For the text-containing cell, return its midpoint in [X, Y] coordinate format. 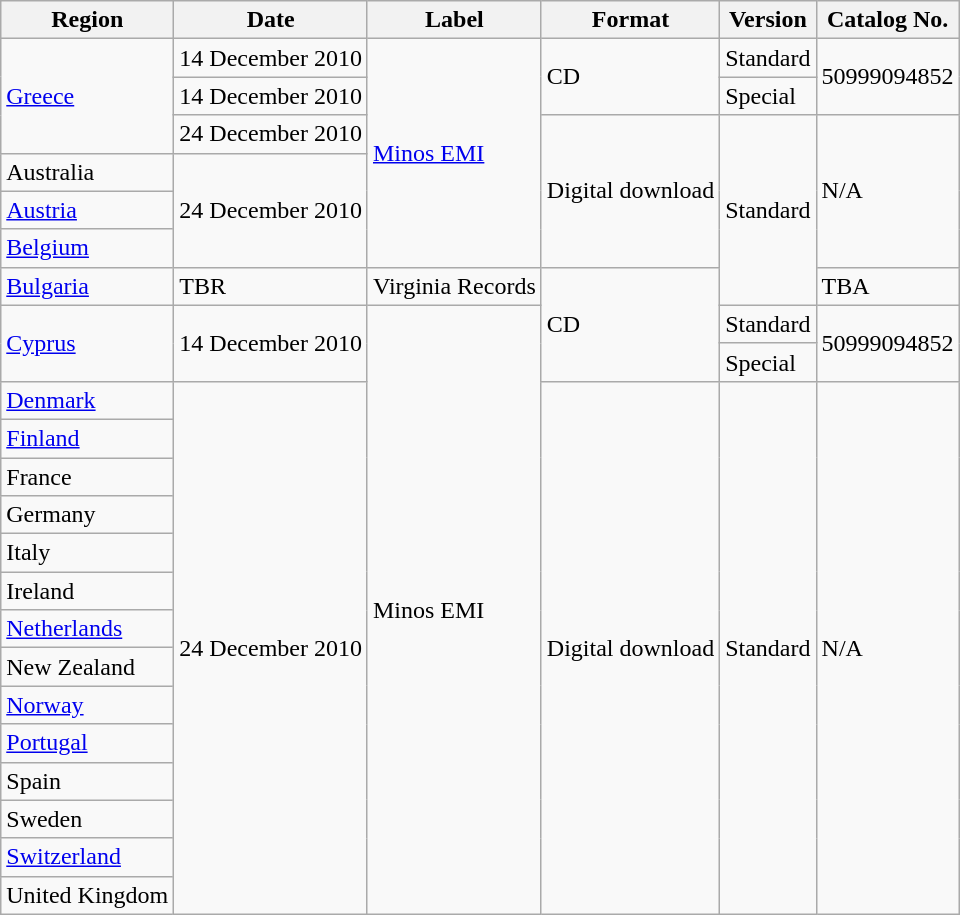
Germany [88, 515]
Catalog No. [888, 20]
Sweden [88, 819]
France [88, 477]
TBA [888, 286]
Spain [88, 781]
Italy [88, 553]
Cyprus [88, 343]
Version [768, 20]
Denmark [88, 400]
Finland [88, 438]
Belgium [88, 248]
Region [88, 20]
Virginia Records [454, 286]
TBR [271, 286]
Label [454, 20]
Greece [88, 96]
Switzerland [88, 857]
Date [271, 20]
Bulgaria [88, 286]
Austria [88, 210]
Norway [88, 705]
United Kingdom [88, 895]
Australia [88, 172]
Netherlands [88, 629]
Format [630, 20]
New Zealand [88, 667]
Portugal [88, 743]
Ireland [88, 591]
